Pinpoint the cell where the given text exists, returning its [X, Y] midpoint coordinate. 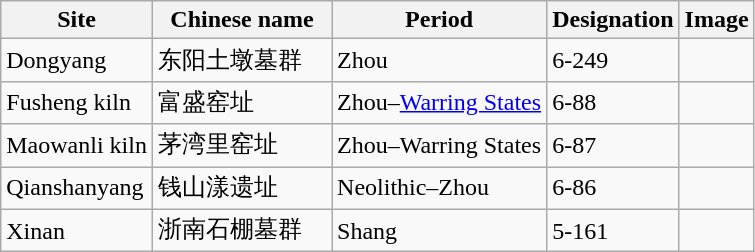
浙南石棚墓群 [242, 230]
Neolithic–Zhou [440, 188]
Fusheng kiln [77, 102]
6-86 [613, 188]
6-249 [613, 60]
Zhou [440, 60]
Period [440, 20]
Designation [613, 20]
Qianshanyang [77, 188]
Dongyang [77, 60]
Image [716, 20]
茅湾里窑址 [242, 146]
富盛窑址 [242, 102]
Shang [440, 230]
东阳土墩墓群 [242, 60]
Site [77, 20]
6-87 [613, 146]
6-88 [613, 102]
钱山漾遗址 [242, 188]
Maowanli kiln [77, 146]
Chinese name [242, 20]
Xinan [77, 230]
5-161 [613, 230]
